Extract the (x, y) coordinate from the center of the cell holding the provided text.  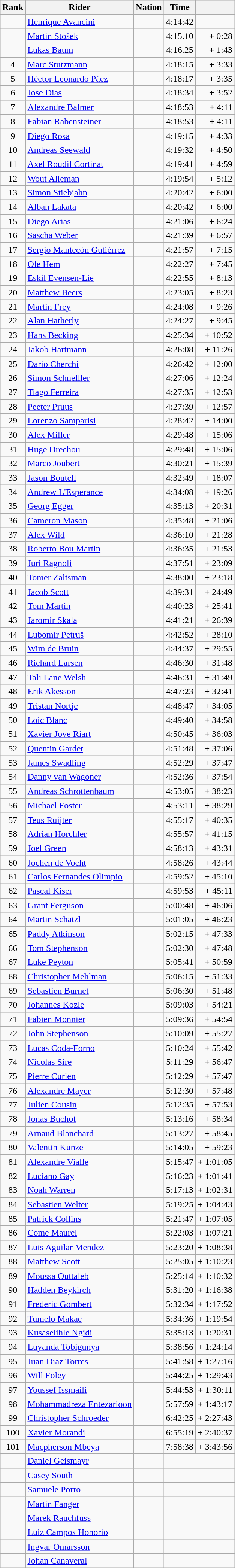
Martin Fanger (79, 1504)
+ 1:10:32 (215, 1276)
86 (13, 1233)
Jose Dias (79, 93)
Jochen de Vocht (79, 862)
84 (13, 1204)
+ 34:05 (215, 706)
Casey South (79, 1475)
Johan Canaveral (79, 1561)
Tristan Nortje (79, 706)
Jason Boutell (79, 478)
Hadden Beykirch (79, 1290)
88 (13, 1261)
+ 38:29 (215, 805)
26 (13, 378)
5:35:13 (180, 1333)
Matthew Scott (79, 1261)
6 (13, 93)
+ 12:00 (215, 364)
+ 29:55 (215, 649)
4:47:23 (180, 692)
Nation (149, 7)
4:50:45 (180, 734)
5 (13, 79)
4:58:26 (180, 862)
4:58:13 (180, 848)
24 (13, 349)
8 (13, 121)
+ 55:27 (215, 1033)
+ 1:10:23 (215, 1261)
+ 50:59 (215, 962)
25 (13, 364)
+ 57:47 (215, 1076)
Alexandre Balmer (79, 107)
65 (13, 934)
79 (13, 1133)
5:09:36 (180, 1019)
+ 12:53 (215, 392)
+ 1:27:16 (215, 1361)
Georg Egger (79, 506)
Dario Cherchi (79, 364)
5:02:15 (180, 934)
17 (13, 250)
Lorenzo Samparisi (79, 421)
+ 1:30:11 (215, 1390)
+ 40:35 (215, 820)
35 (13, 506)
4:35:13 (180, 506)
+ 46:06 (215, 905)
58 (13, 834)
Martin Frey (79, 307)
89 (13, 1276)
4:19:32 (180, 150)
18 (13, 264)
4:18:34 (180, 93)
5:10:24 (180, 1048)
+ 59:23 (215, 1148)
4:23:05 (180, 292)
12 (13, 179)
5:13:27 (180, 1133)
Alexandre Mayer (79, 1091)
+ 19:26 (215, 492)
97 (13, 1390)
5:17:13 (180, 1190)
4:48:47 (180, 706)
Pierre Curien (79, 1076)
+ 31:49 (215, 677)
16 (13, 235)
4:21:39 (180, 235)
+ 14:00 (215, 421)
+ 25:41 (215, 606)
+ 21:28 (215, 535)
4:39:31 (180, 592)
49 (13, 706)
4:36:35 (180, 549)
80 (13, 1148)
+ 54:21 (215, 1005)
5:31:20 (180, 1290)
71 (13, 1019)
+ 28:10 (215, 635)
53 (13, 763)
51 (13, 734)
+ 20:31 (215, 506)
Simon Schnelller (79, 378)
+ 54:54 (215, 1019)
Simon Stiebjahn (79, 193)
5:09:03 (180, 1005)
+ 8:13 (215, 278)
Adrian Horchler (79, 834)
Peeter Pruus (79, 406)
Wout Alleman (79, 179)
Nicolas Sire (79, 1062)
Luyanda Tobigunya (79, 1347)
+ 1:29:43 (215, 1376)
36 (13, 520)
Tumelo Makae (79, 1318)
Daniel Geismayr (79, 1461)
4:55:17 (180, 820)
+ 46:23 (215, 920)
+ 4:33 (215, 136)
5:21:47 (180, 1219)
Tom Stephenson (79, 948)
48 (13, 692)
11 (13, 164)
46 (13, 663)
4:37:51 (180, 563)
9 (13, 136)
+ 47:48 (215, 948)
Valentin Kunze (79, 1148)
Matthew Beers (79, 292)
Noah Warren (79, 1190)
68 (13, 976)
63 (13, 905)
Macpherson Mbeya (79, 1447)
+ 1:07:05 (215, 1219)
Jakob Hartmann (79, 349)
7:58:38 (180, 1447)
4:26:08 (180, 349)
+ 1:43:17 (215, 1404)
47 (13, 677)
James Swadling (79, 763)
+ 1:17:52 (215, 1304)
4 (13, 64)
4:24:08 (180, 307)
+ 1:04:43 (215, 1204)
28 (13, 406)
+ 21:06 (215, 520)
+ 43:31 (215, 848)
Andrew L'Esperance (79, 492)
5:19:25 (180, 1204)
96 (13, 1376)
+ 6:57 (215, 235)
+ 15:39 (215, 464)
Lubomír Petruš (79, 635)
91 (13, 1304)
21 (13, 307)
+ 4:50 (215, 150)
57 (13, 820)
5:22:03 (180, 1233)
54 (13, 777)
Moussa Outtaleb (79, 1276)
7 (13, 107)
+ 0:28 (215, 36)
Quentin Gardet (79, 748)
5:02:30 (180, 948)
Jonas Buchot (79, 1119)
100 (13, 1432)
+ 3:35 (215, 79)
+ 4:59 (215, 164)
+ 23:09 (215, 563)
Xavier Morandi (79, 1432)
78 (13, 1119)
Michael Foster (79, 805)
76 (13, 1091)
Marek Rauchfuss (79, 1518)
4:59:53 (180, 891)
4:52:36 (180, 777)
Fabien Monnier (79, 1019)
+ 45:11 (215, 891)
4:52:29 (180, 763)
+ 51:33 (215, 976)
37 (13, 535)
Frederic Gombert (79, 1304)
Come Maurel (79, 1233)
Juan Diaz Torres (79, 1361)
+ 37:47 (215, 763)
+ 3:33 (215, 64)
Kusaselihle Ngidi (79, 1333)
4:28:42 (180, 421)
Ingvar Omarsson (79, 1547)
Alex Wild (79, 535)
4:21:06 (180, 221)
5:41:58 (180, 1361)
55 (13, 791)
+ 37:54 (215, 777)
4:25:34 (180, 335)
Joel Green (79, 848)
6:55:19 (180, 1432)
5:12:35 (180, 1105)
Richard Larsen (79, 663)
Martin Stošek (79, 36)
87 (13, 1247)
5:01:05 (180, 920)
4:46:31 (180, 677)
Ole Hem (79, 264)
4:46:30 (180, 663)
Grant Ferguson (79, 905)
38 (13, 549)
Diego Rosa (79, 136)
5:06:30 (180, 991)
56 (13, 805)
95 (13, 1361)
Youssef Issmaili (79, 1390)
4:34:08 (180, 492)
5:25:14 (180, 1276)
Cameron Mason (79, 520)
Christopher Schroeder (79, 1418)
+ 23:18 (215, 577)
4:18:15 (180, 64)
Loic Blanc (79, 720)
4:15.10 (180, 36)
4:14:42 (180, 22)
77 (13, 1105)
Johannes Kozle (79, 1005)
+ 56:47 (215, 1062)
5:34:36 (180, 1318)
5:12:30 (180, 1091)
4:35:48 (180, 520)
Mohammadreza Entezarioon (79, 1404)
59 (13, 848)
62 (13, 891)
Juri Ragnoli (79, 563)
5:57:59 (180, 1404)
60 (13, 862)
+ 38:23 (215, 791)
Sergio Mantecón Gutiérrez (79, 250)
Danny van Wagoner (79, 777)
Rider (79, 7)
4:40:23 (180, 606)
Christopher Mehlman (79, 976)
Hans Becking (79, 335)
4:18:17 (180, 79)
101 (13, 1447)
+ 11:26 (215, 349)
14 (13, 207)
Jacob Scott (79, 592)
+ 6:24 (215, 221)
Sebastien Welter (79, 1204)
13 (13, 193)
+ 37:06 (215, 748)
+ 3:52 (215, 93)
4:41:21 (180, 620)
Teus Ruijter (79, 820)
+ 21:53 (215, 549)
4:19:54 (180, 179)
+ 36:03 (215, 734)
5:38:56 (180, 1347)
Alban Lakata (79, 207)
+ 55:42 (215, 1048)
5:32:34 (180, 1304)
5:23:20 (180, 1247)
+ 7:15 (215, 250)
50 (13, 720)
43 (13, 620)
+ 51:48 (215, 991)
93 (13, 1333)
Arnaud Blanchard (79, 1133)
Erik Akesson (79, 692)
+ 1:07:21 (215, 1233)
+ 58:34 (215, 1119)
5:44:53 (180, 1390)
45 (13, 649)
+ 1:19:54 (215, 1318)
+ 1:02:31 (215, 1190)
73 (13, 1048)
20 (13, 292)
52 (13, 748)
92 (13, 1318)
23 (13, 335)
Wim de Bruin (79, 649)
John Stephenson (79, 1033)
4:42:52 (180, 635)
Diego Arias (79, 221)
Carlos Fernandes Olimpio (79, 877)
+ 8:23 (215, 292)
4:53:05 (180, 791)
4:22:55 (180, 278)
4:49:40 (180, 720)
Eskil Evensen-Lie (79, 278)
+ 12:57 (215, 406)
4:16.25 (180, 50)
Julien Cousin (79, 1105)
Lucas Coda-Forno (79, 1048)
5:05:41 (180, 962)
22 (13, 321)
Alexandre Vialle (79, 1162)
4:27:06 (180, 378)
Tali Lane Welsh (79, 677)
+ 43:44 (215, 862)
66 (13, 948)
39 (13, 563)
+ 9:26 (215, 307)
Marco Joubert (79, 464)
+ 32:41 (215, 692)
61 (13, 877)
+ 1:01:05 (215, 1162)
Marc Stutzmann (79, 64)
Rank (13, 7)
Martin Schatzl (79, 920)
4:27:35 (180, 392)
4:53:11 (180, 805)
Luke Peyton (79, 962)
+ 24:49 (215, 592)
+ 1:20:31 (215, 1333)
4:44:37 (180, 649)
10 (13, 150)
Axel Roudil Cortinat (79, 164)
+ 9:45 (215, 321)
5:00:48 (180, 905)
5:13:16 (180, 1119)
82 (13, 1176)
5:12:29 (180, 1076)
34 (13, 492)
+ 34:58 (215, 720)
+ 1:24:14 (215, 1347)
75 (13, 1076)
4:19:41 (180, 164)
4:22:27 (180, 264)
4:55:57 (180, 834)
Andreas Schrottenbaum (79, 791)
27 (13, 392)
Luis Aguilar Mendez (79, 1247)
74 (13, 1062)
5:14:05 (180, 1148)
29 (13, 421)
85 (13, 1219)
5:10:09 (180, 1033)
6:42:25 (180, 1418)
+ 7:45 (215, 264)
40 (13, 577)
Tom Martin (79, 606)
44 (13, 635)
+ 31:48 (215, 663)
5:44:25 (180, 1376)
4:27:39 (180, 406)
5:06:15 (180, 976)
Fabian Rabensteiner (79, 121)
72 (13, 1033)
42 (13, 606)
+ 5:12 (215, 179)
+ 2:27:43 (215, 1418)
98 (13, 1404)
Huge Drechou (79, 449)
4:36:10 (180, 535)
64 (13, 920)
+ 57:48 (215, 1091)
67 (13, 962)
4:21:57 (180, 250)
32 (13, 464)
Roberto Bou Martin (79, 549)
Samuele Porro (79, 1489)
Will Foley (79, 1376)
4:51:48 (180, 748)
4:38:00 (180, 577)
Henrique Avancini (79, 22)
+ 12:24 (215, 378)
+ 3:43:56 (215, 1447)
4:19:15 (180, 136)
31 (13, 449)
4:59:52 (180, 877)
+ 45:10 (215, 877)
4:30:21 (180, 464)
+ 47:33 (215, 934)
15 (13, 221)
Sascha Weber (79, 235)
Xavier Jove Riart (79, 734)
Paddy Atkinson (79, 934)
Tomer Zaltsman (79, 577)
+ 1:08:38 (215, 1247)
Luiz Campos Honorio (79, 1532)
Sebastien Burnet (79, 991)
Andreas Seewald (79, 150)
+ 58:45 (215, 1133)
90 (13, 1290)
4:26:42 (180, 364)
70 (13, 1005)
94 (13, 1347)
Tiago Ferreira (79, 392)
+ 41:15 (215, 834)
5:25:05 (180, 1261)
Pascal Kiser (79, 891)
Luciano Gay (79, 1176)
+ 57:53 (215, 1105)
4:24:27 (180, 321)
Lukas Baum (79, 50)
+ 1:16:38 (215, 1290)
4:32:49 (180, 478)
Patrick Collins (79, 1219)
30 (13, 435)
+ 26:39 (215, 620)
Time (180, 7)
69 (13, 991)
+ 2:40:37 (215, 1432)
83 (13, 1190)
19 (13, 278)
5:15:47 (180, 1162)
Héctor Leonardo Páez (79, 79)
Alex Miller (79, 435)
+ 1:01:41 (215, 1176)
81 (13, 1162)
33 (13, 478)
5:11:29 (180, 1062)
5:16:23 (180, 1176)
41 (13, 592)
+ 18:07 (215, 478)
Jaromir Skala (79, 620)
Alan Hatherly (79, 321)
+ 10:52 (215, 335)
+ 1:43 (215, 50)
99 (13, 1418)
